Determine the [X, Y] coordinate at the center of the cell enclosing the given text.  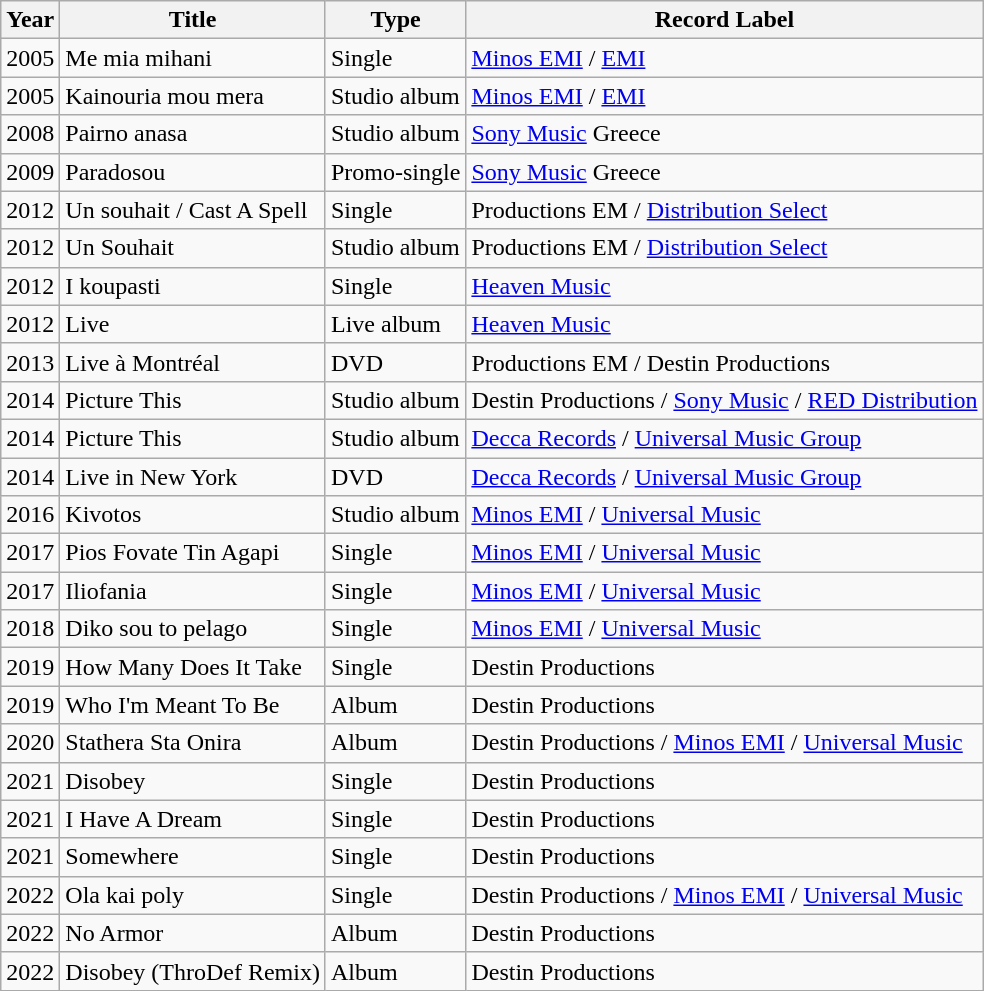
Diko sou to pelago [193, 629]
No Armor [193, 933]
Ola kai poly [193, 895]
2018 [30, 629]
Somewhere [193, 857]
2009 [30, 172]
Promo-single [395, 172]
I Have A Dream [193, 819]
2008 [30, 134]
Live in New York [193, 477]
Pios Fovate Tin Agapi [193, 553]
I koupasti [193, 286]
Disobey [193, 781]
Iliofania [193, 591]
Live à Montréal [193, 362]
2016 [30, 515]
Productions EM / Destin Productions [724, 362]
Title [193, 20]
2020 [30, 743]
Un souhait / Cast A Spell [193, 210]
Year [30, 20]
Who I'm Meant To Be [193, 705]
2013 [30, 362]
Un Souhait [193, 248]
Pairno anasa [193, 134]
Live album [395, 324]
Stathera Sta Onira [193, 743]
Type [395, 20]
Kainouria mou mera [193, 96]
Me mia mihani [193, 58]
Kivotos [193, 515]
Record Label [724, 20]
Live [193, 324]
Destin Productions / Sony Music / RED Distribution [724, 400]
How Many Does It Take [193, 667]
Disobey (ThroDef Remix) [193, 971]
Paradosou [193, 172]
